Return the [X, Y] coordinate for the center point of the cell that contains the specified text.  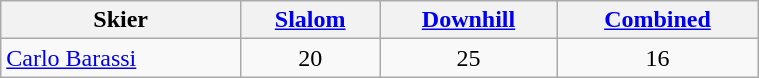
Skier [121, 20]
Combined [657, 20]
Carlo Barassi [121, 58]
Downhill [469, 20]
Slalom [310, 20]
16 [657, 58]
25 [469, 58]
20 [310, 58]
